Extract the (X, Y) coordinate from the center of the cell holding the provided text.  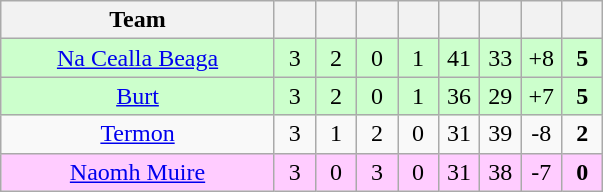
+8 (542, 58)
41 (460, 58)
38 (500, 172)
Burt (138, 96)
39 (500, 134)
Termon (138, 134)
-7 (542, 172)
36 (460, 96)
+7 (542, 96)
Naomh Muire (138, 172)
Team (138, 20)
-8 (542, 134)
33 (500, 58)
Na Cealla Beaga (138, 58)
29 (500, 96)
